Output the [x, y] coordinate of the center of the cell containing the given text.  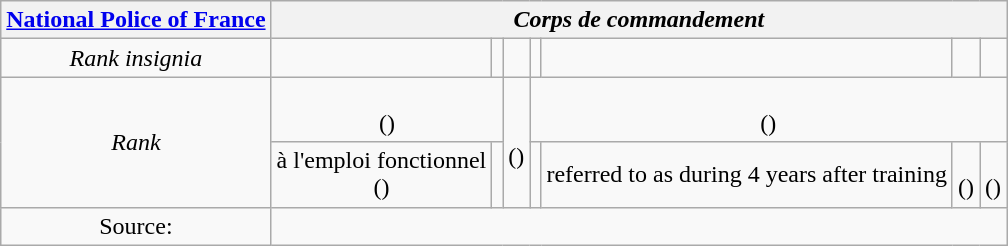
National Police of France [136, 20]
Rank [136, 142]
Corps de commandement [638, 20]
Source: [136, 226]
referred to as during 4 years after training [747, 174]
à l'emploi fonctionnel() [382, 174]
Rank insignia [136, 58]
